Return the [x, y] coordinate for the center point of the cell that contains the specified text.  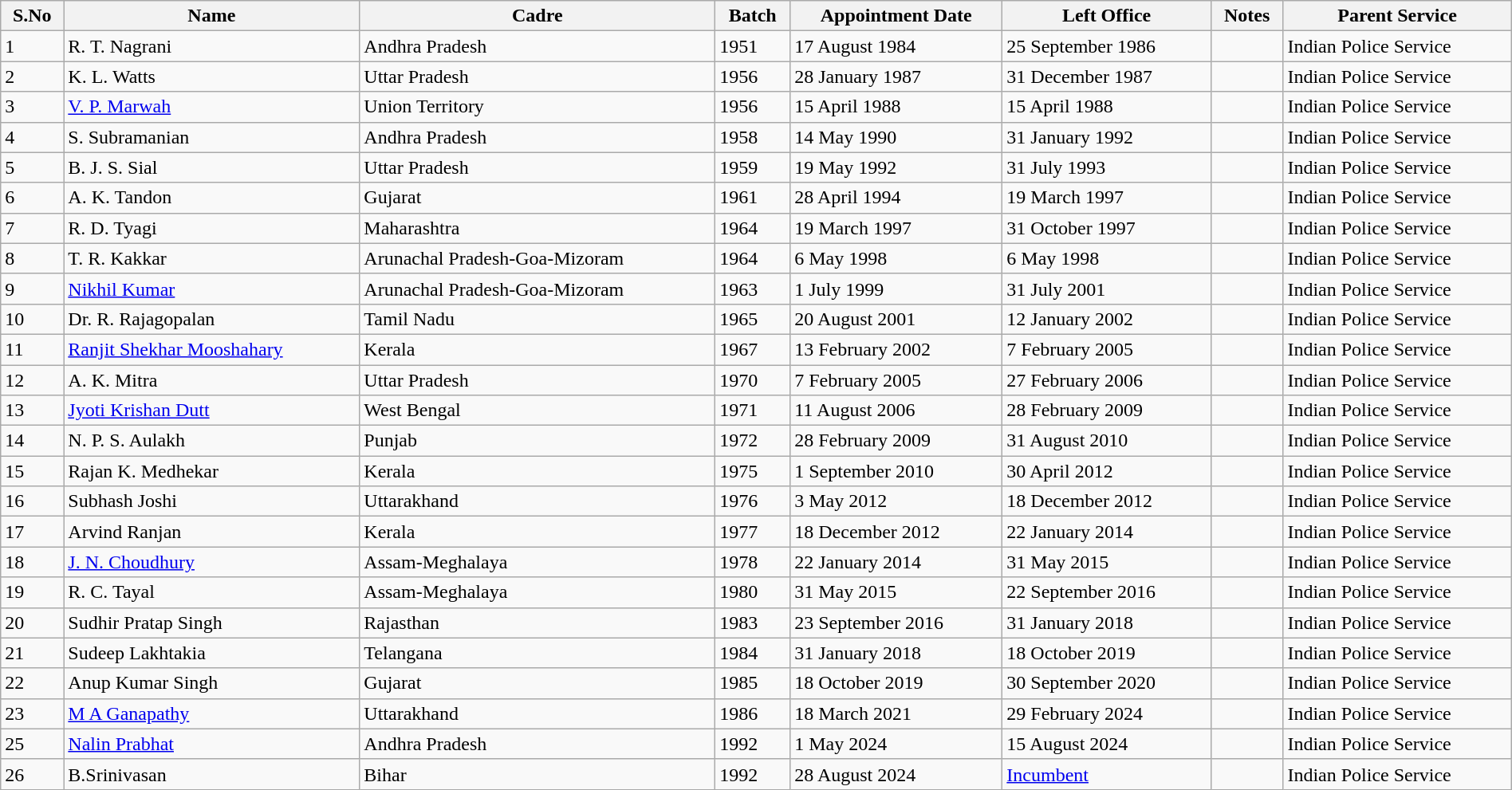
6 [32, 198]
1967 [753, 349]
13 [32, 411]
22 September 2016 [1107, 592]
7 [32, 228]
M A Ganapathy [212, 713]
25 September 1986 [1107, 46]
A. K. Mitra [212, 380]
28 August 2024 [896, 774]
J. N. Choudhury [212, 562]
30 September 2020 [1107, 683]
1 May 2024 [896, 744]
Tamil Nadu [537, 319]
4 [32, 137]
Dr. R. Rajagopalan [212, 319]
R. C. Tayal [212, 592]
1 September 2010 [896, 471]
17 [32, 532]
1985 [753, 683]
Notes [1246, 16]
1951 [753, 46]
Arvind Ranjan [212, 532]
K. L. Watts [212, 77]
B. J. S. Sial [212, 167]
A. K. Tandon [212, 198]
R. T. Nagrani [212, 46]
30 April 2012 [1107, 471]
14 May 1990 [896, 137]
31 August 2010 [1107, 441]
1958 [753, 137]
10 [32, 319]
23 [32, 713]
Incumbent [1107, 774]
1972 [753, 441]
18 [32, 562]
B.Srinivasan [212, 774]
29 February 2024 [1107, 713]
19 [32, 592]
11 August 2006 [896, 411]
31 July 2001 [1107, 289]
Sudeep Lakhtakia [212, 653]
20 [32, 623]
1984 [753, 653]
2 [32, 77]
Appointment Date [896, 16]
Union Territory [537, 107]
22 [32, 683]
31 January 1992 [1107, 137]
1965 [753, 319]
3 [32, 107]
18 March 2021 [896, 713]
Nalin Prabhat [212, 744]
31 October 1997 [1107, 228]
1961 [753, 198]
1975 [753, 471]
31 December 1987 [1107, 77]
1977 [753, 532]
8 [32, 258]
1978 [753, 562]
23 September 2016 [896, 623]
9 [32, 289]
West Bengal [537, 411]
Jyoti Krishan Dutt [212, 411]
Rajan K. Medhekar [212, 471]
1986 [753, 713]
28 April 1994 [896, 198]
12 January 2002 [1107, 319]
1959 [753, 167]
15 August 2024 [1107, 744]
16 [32, 501]
Bihar [537, 774]
N. P. S. Aulakh [212, 441]
25 [32, 744]
Parent Service [1397, 16]
27 February 2006 [1107, 380]
Punjab [537, 441]
12 [32, 380]
14 [32, 441]
1980 [753, 592]
3 May 2012 [896, 501]
Maharashtra [537, 228]
21 [32, 653]
Batch [753, 16]
Telangana [537, 653]
Ranjit Shekhar Mooshahary [212, 349]
S. Subramanian [212, 137]
1 July 1999 [896, 289]
26 [32, 774]
1 [32, 46]
1963 [753, 289]
17 August 1984 [896, 46]
28 January 1987 [896, 77]
Subhash Joshi [212, 501]
13 February 2002 [896, 349]
Name [212, 16]
Rajasthan [537, 623]
Sudhir Pratap Singh [212, 623]
31 July 1993 [1107, 167]
1983 [753, 623]
T. R. Kakkar [212, 258]
V. P. Marwah [212, 107]
5 [32, 167]
S.No [32, 16]
19 May 1992 [896, 167]
Cadre [537, 16]
11 [32, 349]
15 [32, 471]
R. D. Tyagi [212, 228]
Nikhil Kumar [212, 289]
20 August 2001 [896, 319]
1976 [753, 501]
1970 [753, 380]
Left Office [1107, 16]
Anup Kumar Singh [212, 683]
1971 [753, 411]
